Find where the given text appears and provide that cell's center as (X, Y) coordinate. 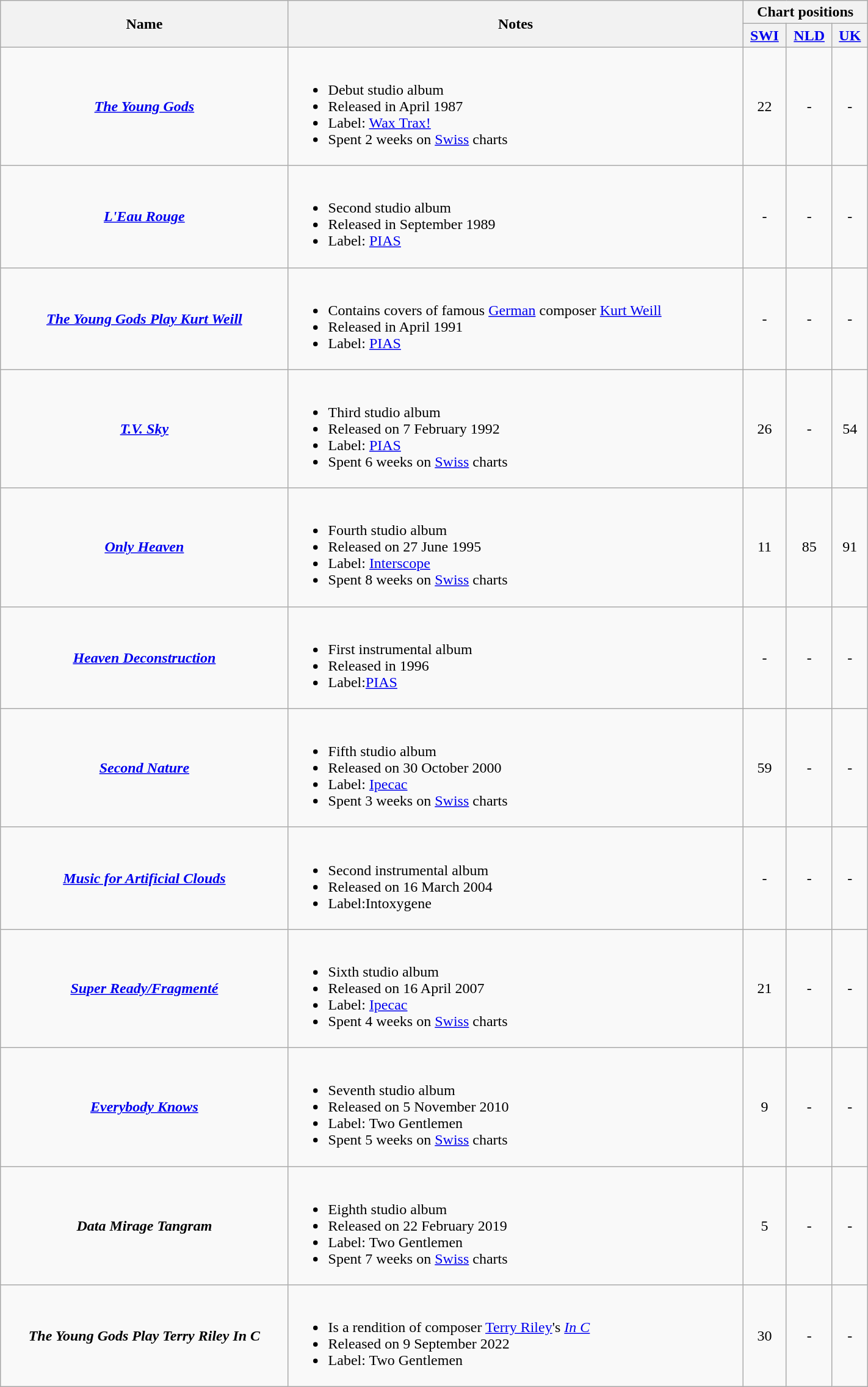
9 (764, 1107)
85 (809, 547)
Third studio albumReleased on 7 February 1992Label: PIASSpent 6 weeks on Swiss charts (515, 429)
59 (764, 768)
Eighth studio albumReleased on 22 February 2019Label: Two GentlemenSpent 7 weeks on Swiss charts (515, 1226)
Super Ready/Fragmenté (144, 988)
Heaven Deconstruction (144, 657)
Fifth studio albumReleased on 30 October 2000Label: IpecacSpent 3 weeks on Swiss charts (515, 768)
T.V. Sky (144, 429)
30 (764, 1336)
26 (764, 429)
91 (850, 547)
Data Mirage Tangram (144, 1226)
Contains covers of famous German composer Kurt WeillReleased in April 1991Label: PIAS (515, 319)
SWI (764, 35)
54 (850, 429)
22 (764, 106)
Seventh studio albumReleased on 5 November 2010Label: Two GentlemenSpent 5 weeks on Swiss charts (515, 1107)
Is a rendition of composer Terry Riley's In CReleased on 9 September 2022Label: Two Gentlemen (515, 1336)
The Young Gods Play Kurt Weill (144, 319)
NLD (809, 35)
The Young Gods (144, 106)
Debut studio albumReleased in April 1987Label: Wax Trax!Spent 2 weeks on Swiss charts (515, 106)
Everybody Knows (144, 1107)
The Young Gods Play Terry Riley In C (144, 1336)
L'Eau Rouge (144, 216)
Sixth studio albumReleased on 16 April 2007Label: IpecacSpent 4 weeks on Swiss charts (515, 988)
Chart positions (805, 12)
UK (850, 35)
5 (764, 1226)
11 (764, 547)
Notes (515, 24)
First instrumental albumReleased in 1996Label:PIAS (515, 657)
Music for Artificial Clouds (144, 878)
Fourth studio albumReleased on 27 June 1995Label: InterscopeSpent 8 weeks on Swiss charts (515, 547)
Second instrumental albumReleased on 16 March 2004Label:Intoxygene (515, 878)
21 (764, 988)
Second Nature (144, 768)
Name (144, 24)
Only Heaven (144, 547)
Second studio albumReleased in September 1989Label: PIAS (515, 216)
